Determine the [x, y] coordinate at the center of the cell enclosing the given text.  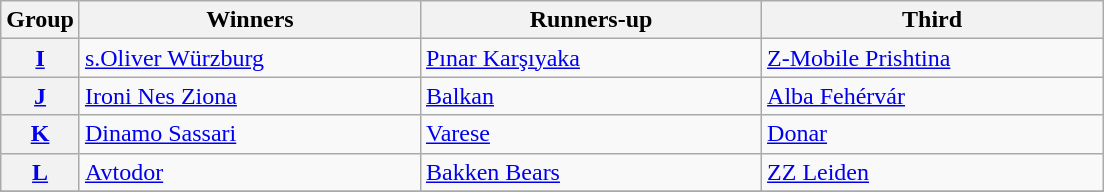
Avtodor [250, 172]
Third [932, 20]
Donar [932, 134]
I [40, 58]
Z-Mobile Prishtina [932, 58]
Balkan [590, 96]
Winners [250, 20]
K [40, 134]
L [40, 172]
Ironi Nes Ziona [250, 96]
Dinamo Sassari [250, 134]
Group [40, 20]
J [40, 96]
Bakken Bears [590, 172]
Alba Fehérvár [932, 96]
Varese [590, 134]
ZZ Leiden [932, 172]
s.Oliver Würzburg [250, 58]
Pınar Karşıyaka [590, 58]
Runners-up [590, 20]
